Determine the (X, Y) coordinate at the center of the cell enclosing the given text.  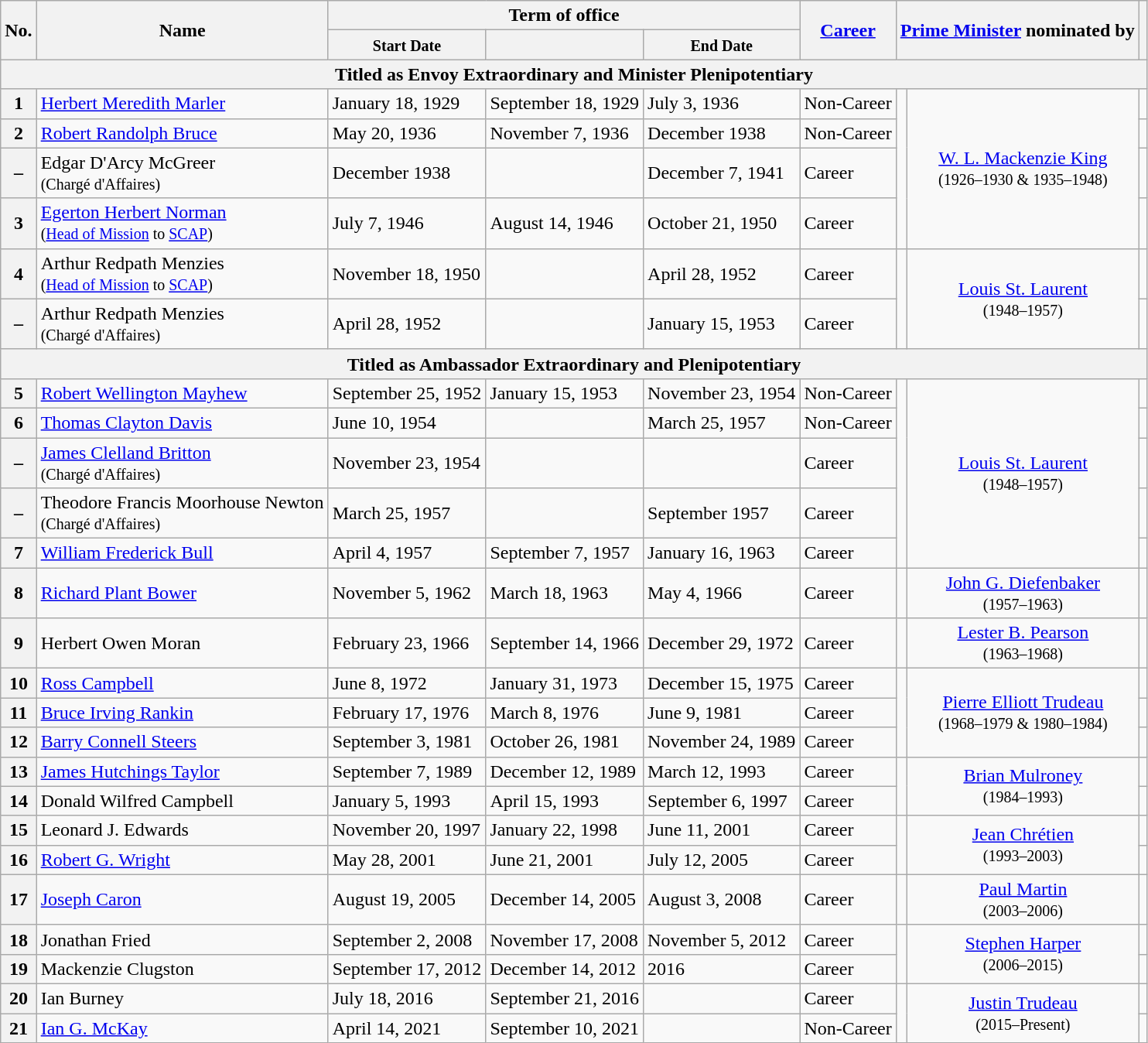
September 17, 2012 (407, 969)
July 7, 1946 (407, 223)
May 20, 1936 (407, 133)
January 16, 1963 (722, 553)
19 (19, 969)
17 (19, 899)
21 (19, 1028)
James Hutchings Taylor (183, 771)
Herbert Meredith Marler (183, 104)
September 2, 2008 (407, 939)
December 14, 2005 (565, 899)
7 (19, 553)
4 (19, 274)
November 5, 2012 (722, 939)
Theodore Francis Moorhouse Newton(Chargé d'Affaires) (183, 514)
June 9, 1981 (722, 713)
November 20, 1997 (407, 830)
September 10, 2021 (565, 1028)
Brian Mulroney(1984–1993) (1023, 786)
September 21, 2016 (565, 998)
Jean Chrétien(1993–2003) (1023, 845)
11 (19, 713)
June 8, 1972 (407, 683)
September 25, 1952 (407, 393)
W. L. Mackenzie King(1926–1930 & 1935–1948) (1023, 169)
January 22, 1998 (565, 830)
Arthur Redpath Menzies(Chargé d'Affaires) (183, 323)
Richard Plant Bower (183, 593)
March 8, 1976 (565, 713)
Titled as Envoy Extraordinary and Minister Plenipotentiary (574, 74)
September 18, 1929 (565, 104)
March 12, 1993 (722, 771)
August 14, 1946 (565, 223)
1 (19, 104)
12 (19, 742)
3 (19, 223)
16 (19, 860)
6 (19, 422)
Pierre Elliott Trudeau(1968–1979 & 1980–1984) (1023, 713)
November 17, 2008 (565, 939)
December 12, 1989 (565, 771)
October 26, 1981 (565, 742)
June 11, 2001 (722, 830)
Paul Martin(2003–2006) (1023, 899)
Titled as Ambassador Extraordinary and Plenipotentiary (574, 364)
9 (19, 644)
20 (19, 998)
Edgar D'Arcy McGreer(Chargé d'Affaires) (183, 173)
Thomas Clayton Davis (183, 422)
September 1957 (722, 514)
November 7, 1936 (565, 133)
July 12, 2005 (722, 860)
December 14, 2012 (565, 969)
August 3, 2008 (722, 899)
April 15, 1993 (565, 801)
Ross Campbell (183, 683)
Jonathan Fried (183, 939)
Arthur Redpath Menzies(Head of Mission to SCAP) (183, 274)
September 3, 1981 (407, 742)
May 28, 2001 (407, 860)
End Date (722, 45)
Justin Trudeau(2015–Present) (1023, 1013)
July 3, 1936 (722, 104)
2 (19, 133)
James Clelland Britton(Chargé d'Affaires) (183, 463)
Leonard J. Edwards (183, 830)
January 18, 1929 (407, 104)
July 18, 2016 (407, 998)
January 5, 1993 (407, 801)
18 (19, 939)
February 17, 1976 (407, 713)
December 7, 1941 (722, 173)
September 14, 1966 (565, 644)
December 15, 1975 (722, 683)
Barry Connell Steers (183, 742)
Term of office (564, 15)
Name (183, 30)
April 4, 1957 (407, 553)
October 21, 1950 (722, 223)
December 29, 1972 (722, 644)
Robert Wellington Mayhew (183, 393)
Ian Burney (183, 998)
John G. Diefenbaker(1957–1963) (1023, 593)
5 (19, 393)
Robert Randolph Bruce (183, 133)
2016 (722, 969)
Joseph Caron (183, 899)
14 (19, 801)
June 21, 2001 (565, 860)
September 6, 1997 (722, 801)
June 10, 1954 (407, 422)
13 (19, 771)
Lester B. Pearson(1963–1968) (1023, 644)
November 18, 1950 (407, 274)
January 31, 1973 (565, 683)
Stephen Harper(2006–2015) (1023, 954)
November 24, 1989 (722, 742)
Ian G. McKay (183, 1028)
Donald Wilfred Campbell (183, 801)
Start Date (407, 45)
February 23, 1966 (407, 644)
April 14, 2021 (407, 1028)
Herbert Owen Moran (183, 644)
No. (19, 30)
Prime Minister nominated by (1017, 30)
September 7, 1957 (565, 553)
15 (19, 830)
8 (19, 593)
November 5, 1962 (407, 593)
Bruce Irving Rankin (183, 713)
March 18, 1963 (565, 593)
10 (19, 683)
September 7, 1989 (407, 771)
Robert G. Wright (183, 860)
August 19, 2005 (407, 899)
Egerton Herbert Norman(Head of Mission to SCAP) (183, 223)
Mackenzie Clugston (183, 969)
William Frederick Bull (183, 553)
May 4, 1966 (722, 593)
